Scan for the cell matching the given text and deliver its (x, y) coordinate at center. 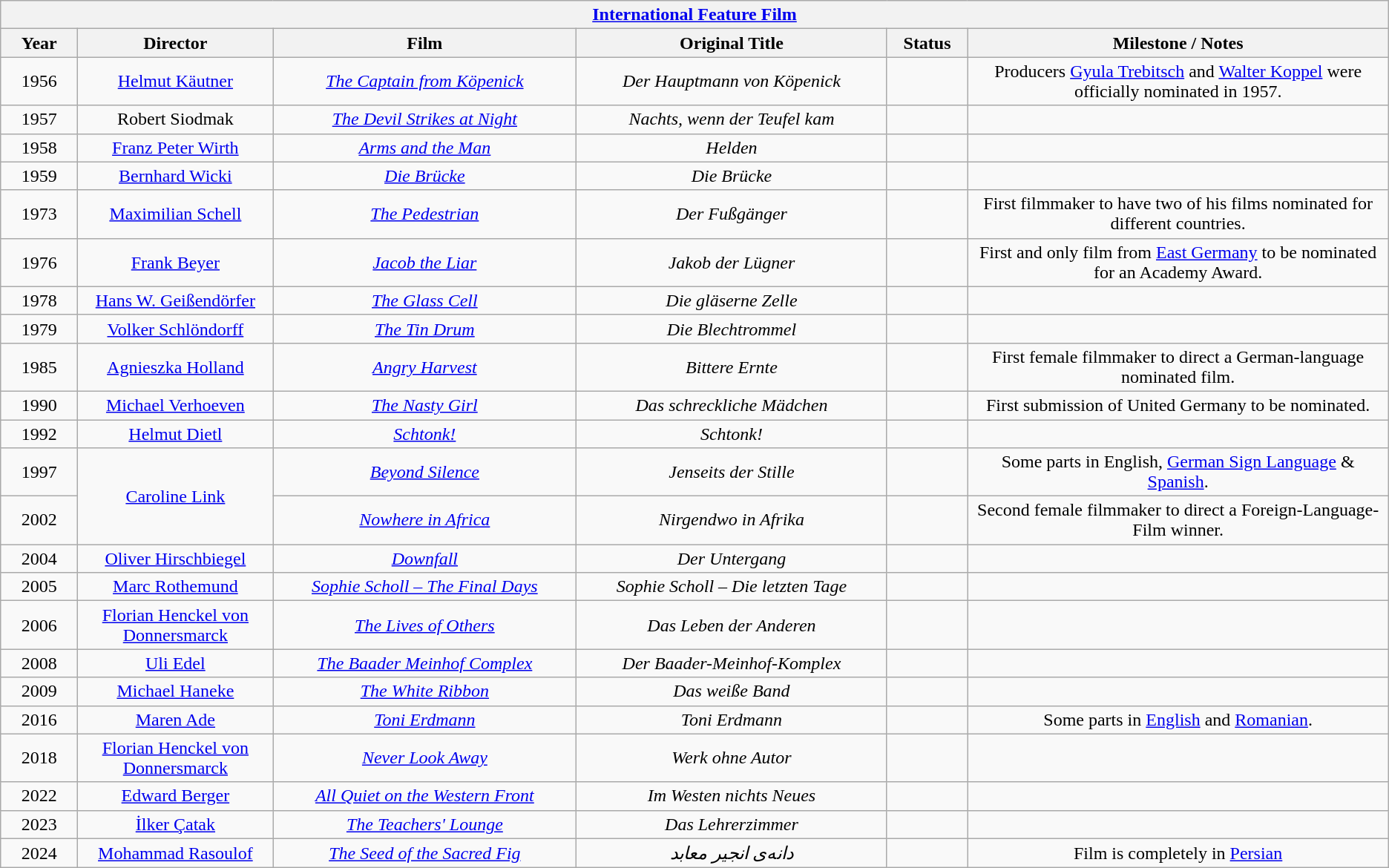
2018 (39, 758)
1956 (39, 82)
The Glass Cell (424, 300)
Die Blechtrommel (732, 329)
Helmut Dietl (175, 434)
Bittere Ernte (732, 366)
Status (927, 43)
Das Lehrerzimmer (732, 824)
1958 (39, 148)
Michael Haneke (175, 691)
دانه‌ی انجیر معابد (732, 853)
Arms and the Man (424, 148)
2004 (39, 559)
1976 (39, 263)
The Nasty Girl (424, 405)
Downfall (424, 559)
All Quiet on the Western Front (424, 796)
Frank Beyer (175, 263)
Never Look Away (424, 758)
Film is completely in Persian (1178, 853)
2008 (39, 663)
Nowhere in Africa (424, 521)
Robert Siodmak (175, 119)
2022 (39, 796)
2023 (39, 824)
Uli Edel (175, 663)
Der Untergang (732, 559)
2024 (39, 853)
Marc Rothemund (175, 587)
Angry Harvest (424, 366)
Year (39, 43)
Die gläserne Zelle (732, 300)
Director (175, 43)
1990 (39, 405)
Maren Ade (175, 720)
Some parts in English and Romanian. (1178, 720)
Edward Berger (175, 796)
Film (424, 43)
Jacob the Liar (424, 263)
International Feature Film (694, 15)
1957 (39, 119)
First and only film from East Germany to be nominated for an Academy Award. (1178, 263)
2009 (39, 691)
Helden (732, 148)
Helmut Käutner (175, 82)
Der Baader-Meinhof-Komplex (732, 663)
The Tin Drum (424, 329)
2005 (39, 587)
Das schreckliche Mädchen (732, 405)
Der Fußgänger (732, 214)
Franz Peter Wirth (175, 148)
The Seed of the Sacred Fig (424, 853)
2016 (39, 720)
Milestone / Notes (1178, 43)
Agnieszka Holland (175, 366)
Werk ohne Autor (732, 758)
The Baader Meinhof Complex (424, 663)
1978 (39, 300)
Mohammad Rasoulof (175, 853)
The Teachers' Lounge (424, 824)
Caroline Link (175, 496)
Maximilian Schell (175, 214)
First submission of United Germany to be nominated. (1178, 405)
Das weiße Band (732, 691)
Michael Verhoeven (175, 405)
Producers Gyula Trebitsch and Walter Koppel were officially nominated in 1957. (1178, 82)
Nirgendwo in Afrika (732, 521)
The Pedestrian (424, 214)
The Captain from Köpenick (424, 82)
The Lives of Others (424, 625)
Sophie Scholl – The Final Days (424, 587)
1959 (39, 176)
Nachts, wenn der Teufel kam (732, 119)
Jenseits der Stille (732, 472)
1979 (39, 329)
Der Hauptmann von Köpenick (732, 82)
First filmmaker to have two of his films nominated for different countries. (1178, 214)
1997 (39, 472)
1992 (39, 434)
Hans W. Geißendörfer (175, 300)
Bernhard Wicki (175, 176)
First female filmmaker to direct a German-language nominated film. (1178, 366)
Oliver Hirschbiegel (175, 559)
Beyond Silence (424, 472)
Sophie Scholl – Die letzten Tage (732, 587)
Original Title (732, 43)
The Devil Strikes at Night (424, 119)
1973 (39, 214)
Jakob der Lügner (732, 263)
1985 (39, 366)
Volker Schlöndorff (175, 329)
Das Leben der Anderen (732, 625)
2006 (39, 625)
Second female filmmaker to direct a Foreign-Language-Film winner. (1178, 521)
2002 (39, 521)
Some parts in English, German Sign Language & Spanish. (1178, 472)
The White Ribbon (424, 691)
İlker Çatak (175, 824)
Im Westen nichts Neues (732, 796)
